Return the [x, y] coordinate for the center point of the cell that contains the specified text.  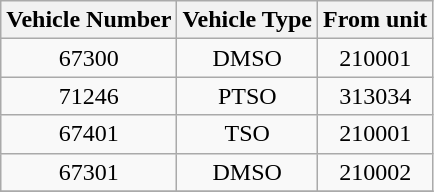
67301 [89, 172]
Vehicle Number [89, 20]
313034 [376, 96]
71246 [89, 96]
From unit [376, 20]
67300 [89, 58]
TSO [248, 134]
210002 [376, 172]
67401 [89, 134]
PTSO [248, 96]
Vehicle Type [248, 20]
